Return the (X, Y) coordinate for the center point of the cell that contains the specified text.  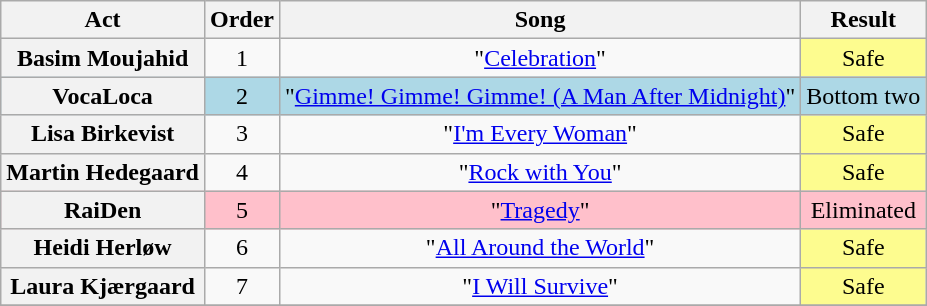
1 (242, 58)
RaiDen (103, 210)
2 (242, 96)
"Tragedy" (540, 210)
VocaLoca (103, 96)
"I'm Every Woman" (540, 134)
"All Around the World" (540, 248)
3 (242, 134)
Order (242, 20)
"Gimme! Gimme! Gimme! (A Man After Midnight)" (540, 96)
Result (864, 20)
Song (540, 20)
6 (242, 248)
Heidi Herløw (103, 248)
Martin Hedegaard (103, 172)
5 (242, 210)
Bottom two (864, 96)
7 (242, 286)
"I Will Survive" (540, 286)
Basim Moujahid (103, 58)
Lisa Birkevist (103, 134)
Laura Kjærgaard (103, 286)
Act (103, 20)
Eliminated (864, 210)
4 (242, 172)
"Celebration" (540, 58)
"Rock with You" (540, 172)
